Pinpoint the cell where the given text exists, returning its [X, Y] midpoint coordinate. 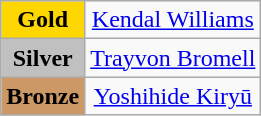
Silver [43, 58]
Kendal Williams [173, 20]
Bronze [43, 96]
Gold [43, 20]
Trayvon Bromell [173, 58]
Yoshihide Kiryū [173, 96]
